Pinpoint the cell where the given text exists, returning its (x, y) midpoint coordinate. 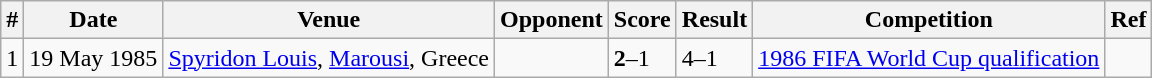
1 (12, 58)
19 May 1985 (94, 58)
Spyridon Louis, Marousi, Greece (329, 58)
Date (94, 20)
4–1 (714, 58)
Competition (929, 20)
1986 FIFA World Cup qualification (929, 58)
2–1 (642, 58)
Venue (329, 20)
Result (714, 20)
# (12, 20)
Score (642, 20)
Ref (1128, 20)
Opponent (552, 20)
